Return the (x, y) coordinate for the center point of the cell that contains the specified text.  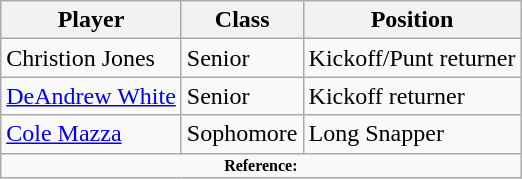
Player (92, 20)
Kickoff returner (412, 96)
Cole Mazza (92, 134)
Long Snapper (412, 134)
Position (412, 20)
DeAndrew White (92, 96)
Christion Jones (92, 58)
Class (242, 20)
Sophomore (242, 134)
Reference: (261, 165)
Kickoff/Punt returner (412, 58)
